Provide the [x, y] coordinate of the cell's center where the given text is located.  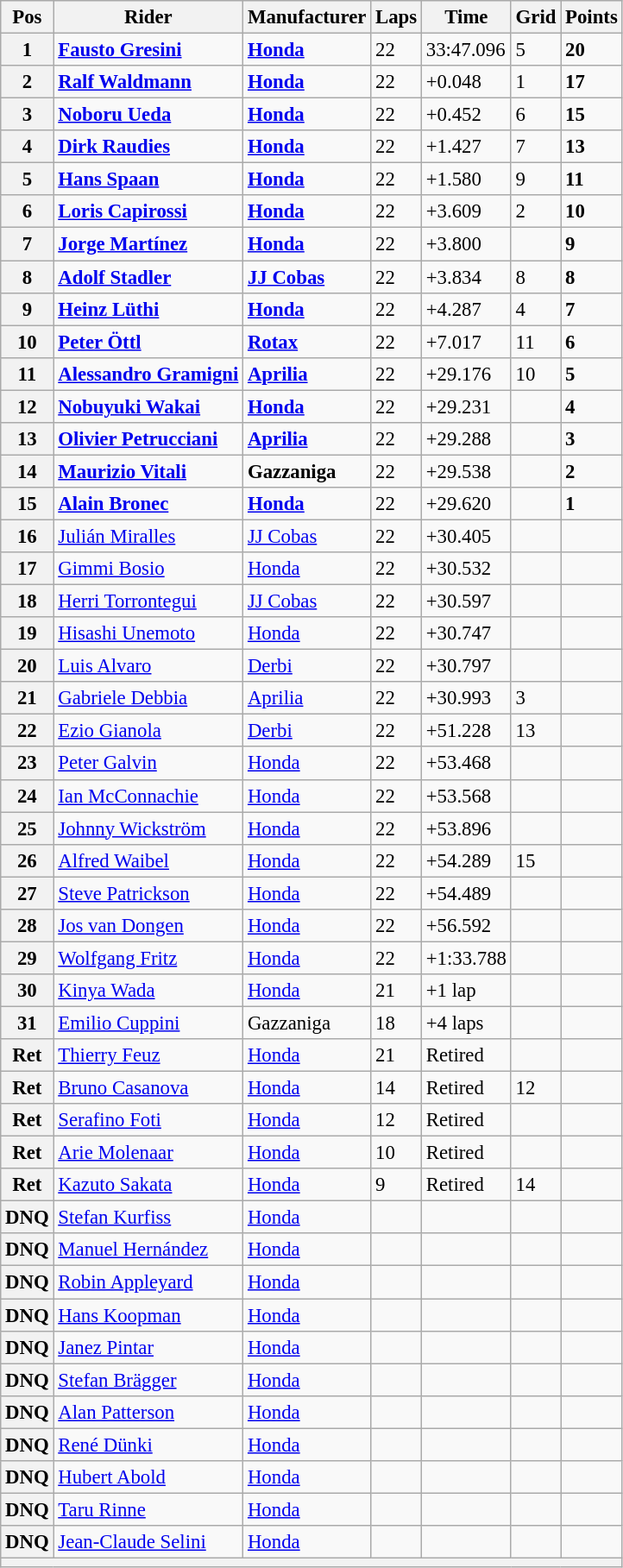
Pos [28, 17]
Kazuto Sakata [148, 1185]
26 [28, 860]
Olivier Petrucciani [148, 439]
+30.747 [466, 633]
Ezio Gianola [148, 731]
27 [28, 893]
23 [28, 764]
Hubert Abold [148, 1477]
Taru Rinne [148, 1509]
Alessandro Gramigni [148, 374]
+4 laps [466, 1023]
16 [28, 536]
Rotax [307, 342]
+30.797 [466, 666]
Hans Koopman [148, 1315]
+29.288 [466, 439]
28 [28, 926]
Wolfgang Fritz [148, 958]
Time [466, 17]
+30.405 [466, 536]
Grid [535, 17]
Kinya Wada [148, 991]
Ralf Waldmann [148, 82]
30 [28, 991]
+0.452 [466, 115]
Julián Miralles [148, 536]
+29.538 [466, 471]
+51.228 [466, 731]
+53.896 [466, 828]
Adolf Stadler [148, 277]
Herri Torrontegui [148, 601]
+30.597 [466, 601]
25 [28, 828]
Emilio Cuppini [148, 1023]
+29.620 [466, 504]
Laps [397, 17]
René Dünki [148, 1445]
+1.580 [466, 179]
+54.289 [466, 860]
+30.532 [466, 569]
Hisashi Unemoto [148, 633]
+56.592 [466, 926]
19 [28, 633]
Loris Capirossi [148, 211]
Thierry Feuz [148, 1055]
Alan Patterson [148, 1412]
Peter Galvin [148, 764]
Fausto Gresini [148, 50]
Robin Appleyard [148, 1282]
33:47.096 [466, 50]
+29.231 [466, 406]
Jean-Claude Selini [148, 1542]
Gimmi Bosio [148, 569]
29 [28, 958]
+1.427 [466, 147]
Johnny Wickström [148, 828]
+4.287 [466, 309]
24 [28, 796]
+30.993 [466, 698]
+3.800 [466, 244]
Janez Pintar [148, 1347]
Noboru Ueda [148, 115]
+29.176 [466, 374]
Jorge Martínez [148, 244]
+7.017 [466, 342]
Alfred Waibel [148, 860]
Gabriele Debbia [148, 698]
Points [592, 17]
Dirk Raudies [148, 147]
+1:33.788 [466, 958]
Luis Alvaro [148, 666]
+3.609 [466, 211]
Rider [148, 17]
+53.468 [466, 764]
Stefan Brägger [148, 1380]
Serafino Foti [148, 1120]
Ian McConnachie [148, 796]
+54.489 [466, 893]
Hans Spaan [148, 179]
31 [28, 1023]
Manuel Hernández [148, 1250]
Maurizio Vitali [148, 471]
+3.834 [466, 277]
Jos van Dongen [148, 926]
Steve Patrickson [148, 893]
Bruno Casanova [148, 1088]
Peter Öttl [148, 342]
Arie Molenaar [148, 1153]
Nobuyuki Wakai [148, 406]
Manufacturer [307, 17]
Heinz Lüthi [148, 309]
+53.568 [466, 796]
+1 lap [466, 991]
Stefan Kurfiss [148, 1218]
Alain Bronec [148, 504]
+0.048 [466, 82]
